From the cell containing the given text, extract its center point as [x, y] coordinate. 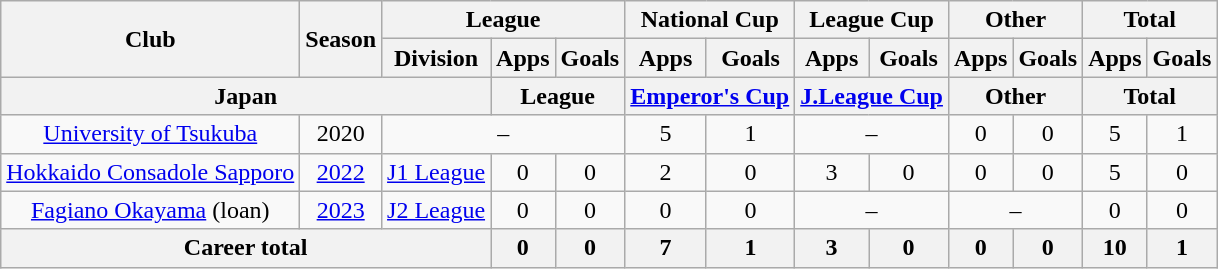
University of Tsukuba [150, 134]
Hokkaido Consadole Sapporo [150, 172]
Division [436, 58]
2 [666, 172]
Season [341, 39]
2022 [341, 172]
League Cup [872, 20]
10 [1115, 248]
National Cup [710, 20]
7 [666, 248]
2020 [341, 134]
Club [150, 39]
J1 League [436, 172]
J.League Cup [872, 96]
J2 League [436, 210]
Emperor's Cup [710, 96]
Fagiano Okayama (loan) [150, 210]
Career total [246, 248]
2023 [341, 210]
Japan [246, 96]
